From the cell containing the given text, extract its center point as [X, Y] coordinate. 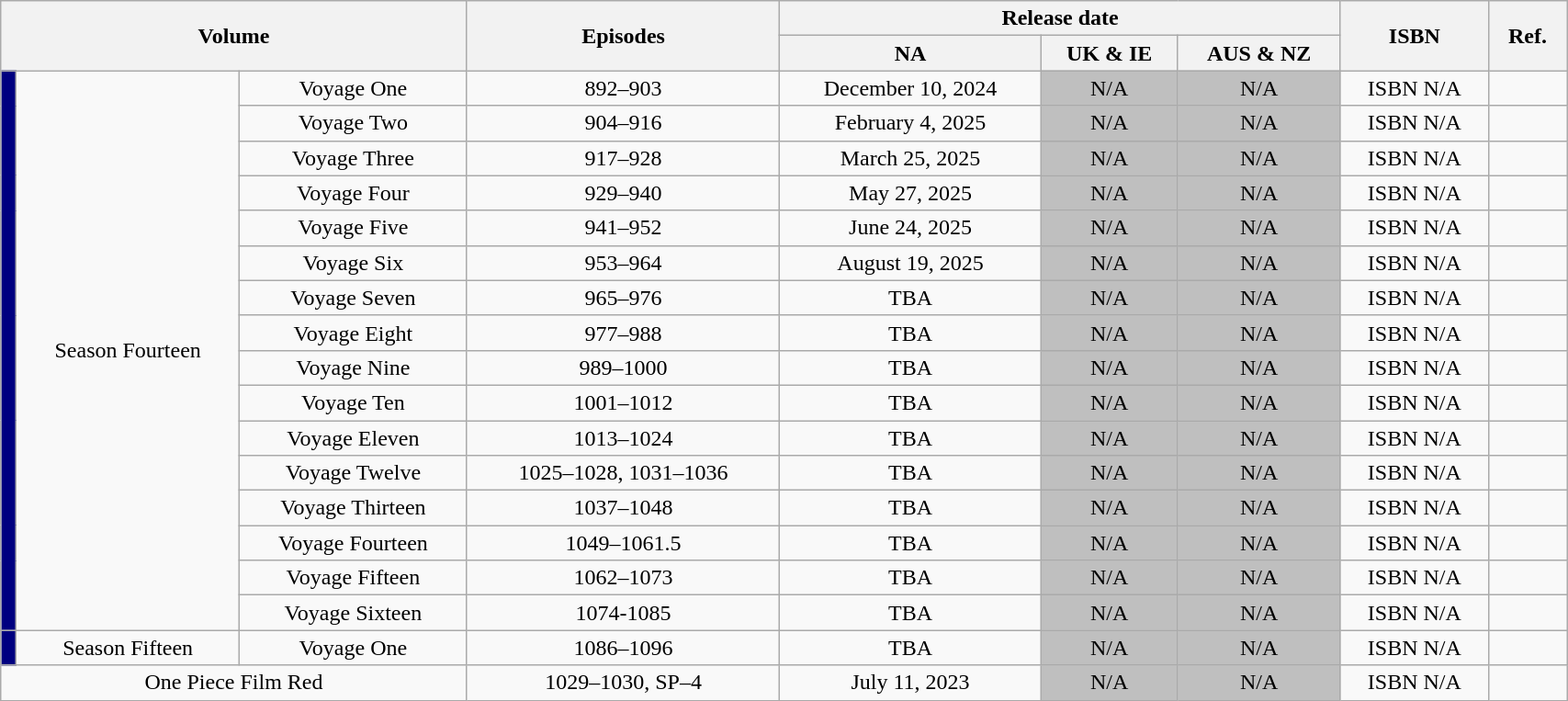
AUS & NZ [1258, 53]
Season Fourteen [129, 351]
Volume [234, 36]
Voyage Twelve [353, 473]
Season Fifteen [129, 648]
NA [910, 53]
Voyage Fourteen [353, 543]
892–903 [623, 88]
December 10, 2024 [910, 88]
Voyage Two [353, 123]
May 27, 2025 [910, 193]
917–928 [623, 158]
Voyage Eleven [353, 438]
Voyage Ten [353, 402]
977–988 [623, 333]
Voyage Seven [353, 298]
Voyage Nine [353, 367]
February 4, 2025 [910, 123]
1049–1061.5 [623, 543]
Voyage Six [353, 263]
Voyage Eight [353, 333]
Voyage Five [353, 228]
953–964 [623, 263]
Voyage Thirteen [353, 508]
UK & IE [1110, 53]
Ref. [1527, 36]
June 24, 2025 [910, 228]
941–952 [623, 228]
965–976 [623, 298]
1029–1030, SP–4 [623, 683]
ISBN [1415, 36]
March 25, 2025 [910, 158]
989–1000 [623, 367]
1086–1096 [623, 648]
July 11, 2023 [910, 683]
1062–1073 [623, 578]
Episodes [623, 36]
1025–1028, 1031–1036 [623, 473]
Voyage Three [353, 158]
1013–1024 [623, 438]
Voyage Sixteen [353, 613]
One Piece Film Red [234, 683]
Voyage Four [353, 193]
904–916 [623, 123]
August 19, 2025 [910, 263]
929–940 [623, 193]
Release date [1060, 18]
Voyage Fifteen [353, 578]
1001–1012 [623, 402]
1037–1048 [623, 508]
1074-1085 [623, 613]
